Output the [X, Y] coordinate of the center of the cell containing the given text.  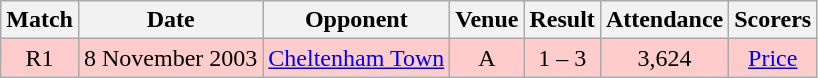
Match [40, 20]
Date [170, 20]
8 November 2003 [170, 58]
Cheltenham Town [356, 58]
3,624 [664, 58]
Price [773, 58]
Opponent [356, 20]
Result [562, 20]
R1 [40, 58]
Scorers [773, 20]
1 – 3 [562, 58]
A [487, 58]
Venue [487, 20]
Attendance [664, 20]
